For the text-containing cell, return its midpoint in [X, Y] coordinate format. 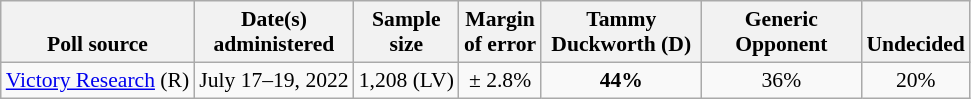
1,208 (LV) [406, 80]
Marginof error [500, 32]
Samplesize [406, 32]
± 2.8% [500, 80]
Undecided [915, 32]
36% [781, 80]
Victory Research (R) [98, 80]
TammyDuckworth (D) [621, 32]
44% [621, 80]
20% [915, 80]
July 17–19, 2022 [274, 80]
Date(s)administered [274, 32]
GenericOpponent [781, 32]
Poll source [98, 32]
